From the cell containing the given text, extract its center point as [x, y] coordinate. 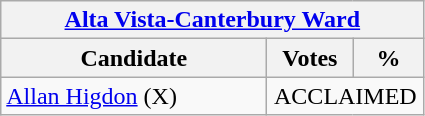
Allan Higdon (X) [134, 96]
Alta Vista-Canterbury Ward [212, 20]
Votes [310, 58]
ACCLAIMED [346, 96]
Candidate [134, 58]
% [388, 58]
